Find where the given text appears and provide that cell's center as [X, Y] coordinate. 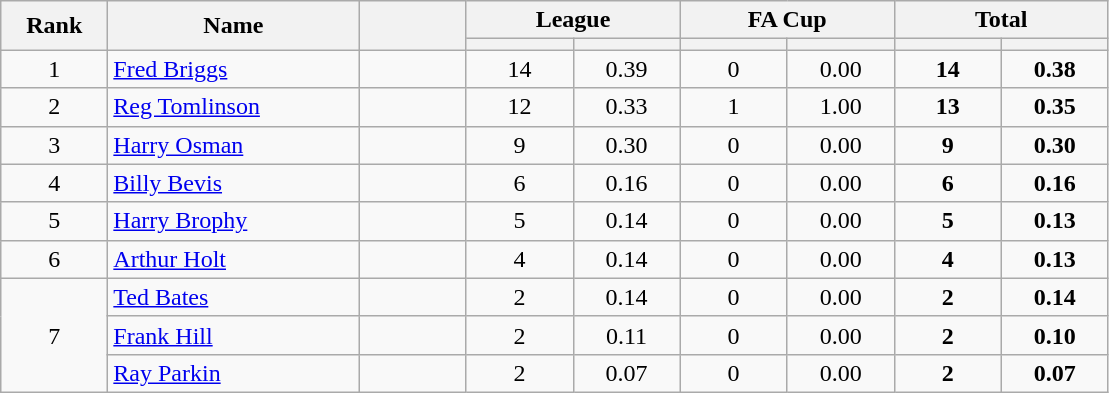
1.00 [840, 107]
Total [1001, 20]
Arthur Holt [234, 259]
12 [520, 107]
7 [54, 335]
13 [948, 107]
League [573, 20]
Name [234, 26]
3 [54, 145]
Billy Bevis [234, 183]
0.33 [626, 107]
FA Cup [787, 20]
Fred Briggs [234, 69]
0.38 [1054, 69]
Ted Bates [234, 297]
Harry Brophy [234, 221]
Harry Osman [234, 145]
0.11 [626, 335]
Reg Tomlinson [234, 107]
Ray Parkin [234, 373]
Rank [54, 26]
0.10 [1054, 335]
Frank Hill [234, 335]
0.39 [626, 69]
0.35 [1054, 107]
